Find where the given text appears and provide that cell's center as (X, Y) coordinate. 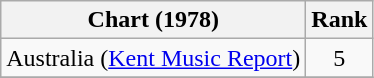
5 (340, 58)
Australia (Kent Music Report) (154, 58)
Chart (1978) (154, 20)
Rank (340, 20)
